Output the [x, y] coordinate of the center of the cell containing the given text.  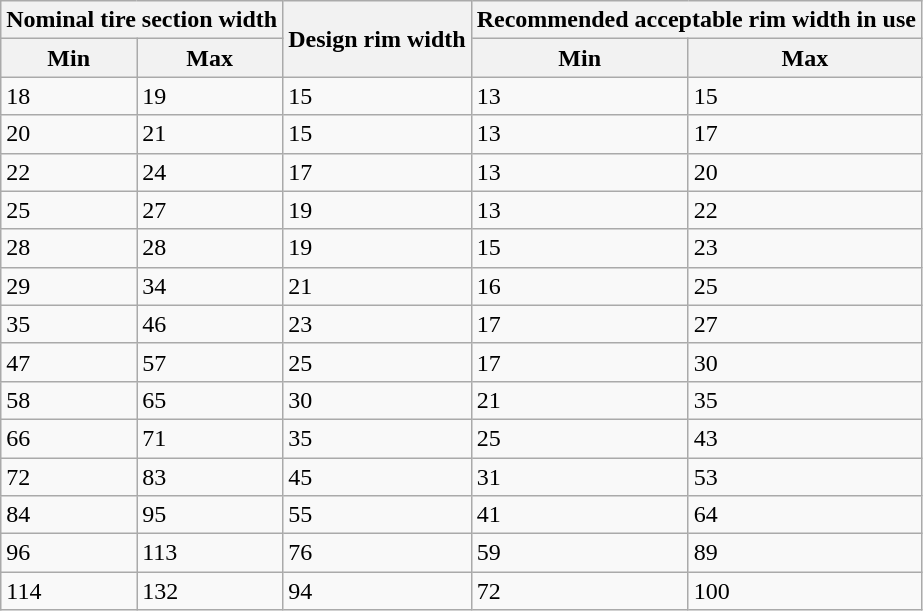
31 [580, 477]
Nominal tire section width [142, 20]
96 [69, 553]
76 [377, 553]
57 [210, 362]
43 [804, 438]
71 [210, 438]
113 [210, 553]
64 [804, 515]
34 [210, 286]
83 [210, 477]
29 [69, 286]
Recommended acceptable rim width in use [696, 20]
100 [804, 591]
66 [69, 438]
65 [210, 400]
55 [377, 515]
59 [580, 553]
132 [210, 591]
45 [377, 477]
24 [210, 172]
53 [804, 477]
89 [804, 553]
95 [210, 515]
Design rim width [377, 39]
84 [69, 515]
94 [377, 591]
16 [580, 286]
41 [580, 515]
46 [210, 324]
47 [69, 362]
114 [69, 591]
58 [69, 400]
18 [69, 96]
